Return [x, y] of the center of cell containing provided text 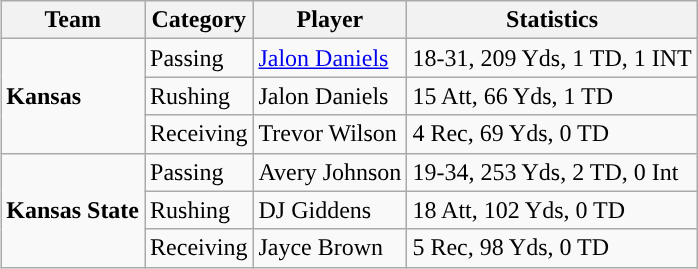
4 Rec, 69 Yds, 0 TD [552, 134]
DJ Giddens [330, 210]
Kansas [73, 96]
19-34, 253 Yds, 2 TD, 0 Int [552, 172]
Category [199, 20]
18 Att, 102 Yds, 0 TD [552, 210]
Trevor Wilson [330, 134]
Team [73, 20]
Jayce Brown [330, 248]
15 Att, 66 Yds, 1 TD [552, 96]
5 Rec, 98 Yds, 0 TD [552, 248]
Statistics [552, 20]
Player [330, 20]
Avery Johnson [330, 172]
Kansas State [73, 210]
18-31, 209 Yds, 1 TD, 1 INT [552, 58]
